Locate the cell with the specified text and output its (x, y) center coordinate. 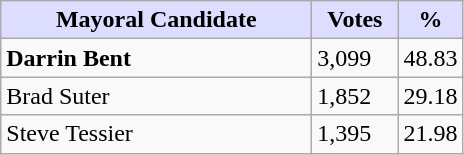
Votes (355, 20)
1,852 (355, 96)
1,395 (355, 134)
% (430, 20)
Brad Suter (156, 96)
29.18 (430, 96)
3,099 (355, 58)
48.83 (430, 58)
Mayoral Candidate (156, 20)
Darrin Bent (156, 58)
Steve Tessier (156, 134)
21.98 (430, 134)
